Capture the cell that displays the provided text and extract its (X, Y) central coordinate. 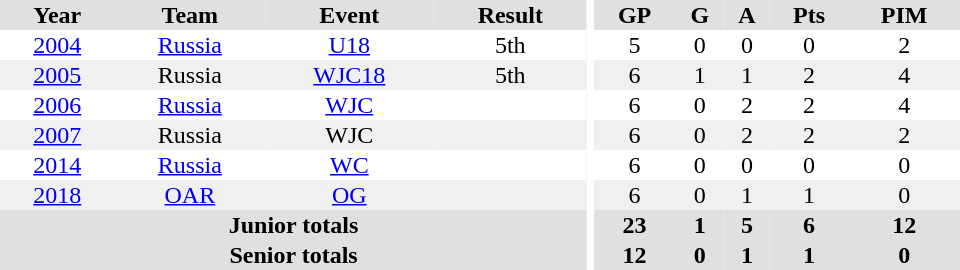
WJC18 (349, 75)
2007 (58, 135)
WC (349, 165)
Junior totals (294, 225)
G (700, 15)
U18 (349, 45)
2004 (58, 45)
Pts (810, 15)
Result (511, 15)
Event (349, 15)
OAR (190, 195)
Senior totals (294, 255)
OG (349, 195)
2018 (58, 195)
23 (635, 225)
2005 (58, 75)
A (747, 15)
2014 (58, 165)
2006 (58, 105)
PIM (904, 15)
GP (635, 15)
Year (58, 15)
Team (190, 15)
